Identify which cell holds the provided text, then report its (X, Y) central coordinate. 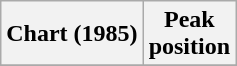
Chart (1985) (72, 34)
Peakposition (189, 34)
